Output the (x, y) coordinate of the center of the cell containing the given text.  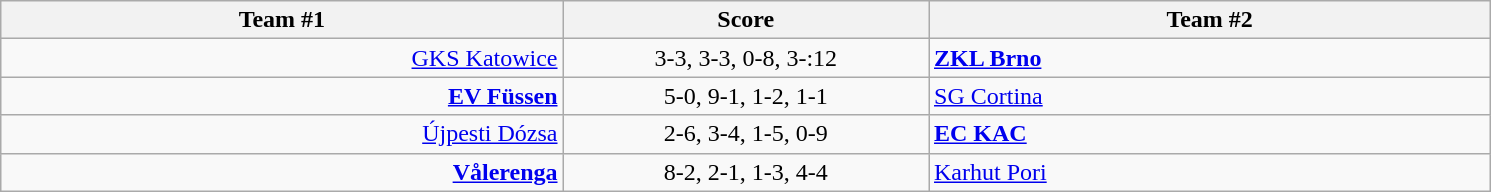
Vålerenga (282, 172)
GKS Katowice (282, 58)
5-0, 9-1, 1-2, 1-1 (746, 96)
Score (746, 20)
Team #2 (1209, 20)
3-3, 3-3, 0-8, 3-:12 (746, 58)
Újpesti Dózsa (282, 134)
Team #1 (282, 20)
Karhut Pori (1209, 172)
2-6, 3-4, 1-5, 0-9 (746, 134)
8-2, 2-1, 1-3, 4-4 (746, 172)
SG Cortina (1209, 96)
EC KAC (1209, 134)
EV Füssen (282, 96)
ZKL Brno (1209, 58)
